From the cell containing the given text, extract its center point as (X, Y) coordinate. 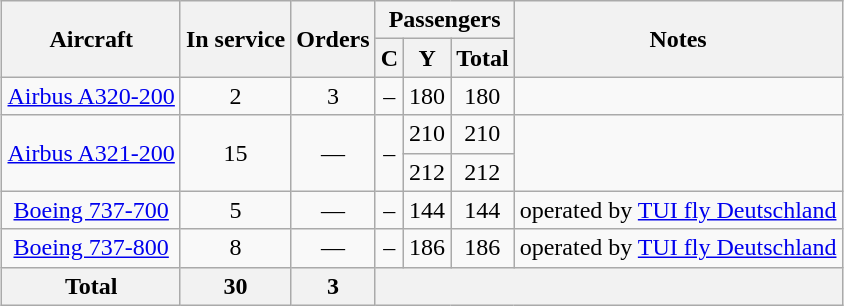
Boeing 737-800 (91, 248)
Airbus A321-200 (91, 153)
Notes (678, 39)
8 (235, 248)
5 (235, 210)
C (389, 58)
Orders (333, 39)
Airbus A320-200 (91, 96)
2 (235, 96)
Boeing 737-700 (91, 210)
Passengers (444, 20)
15 (235, 153)
In service (235, 39)
Y (428, 58)
30 (235, 286)
Aircraft (91, 39)
